Provide the (x, y) coordinate of the cell's center where the given text is located.  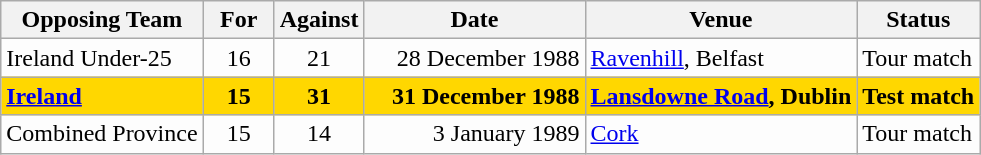
Ireland Under-25 (102, 58)
28 December 1988 (474, 58)
For (238, 20)
Against (319, 20)
Date (474, 20)
Venue (721, 20)
21 (319, 58)
Lansdowne Road, Dublin (721, 96)
Test match (918, 96)
31 December 1988 (474, 96)
Opposing Team (102, 20)
Ireland (102, 96)
Status (918, 20)
Ravenhill, Belfast (721, 58)
14 (319, 134)
31 (319, 96)
Cork (721, 134)
Combined Province (102, 134)
16 (238, 58)
3 January 1989 (474, 134)
